From the cell containing the given text, extract its center point as (x, y) coordinate. 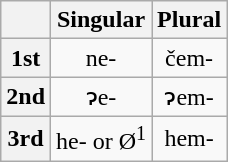
Singular (102, 20)
he- or Ø1 (102, 138)
čem- (190, 58)
Plural (190, 20)
ne- (102, 58)
2nd (26, 97)
1st (26, 58)
hem- (190, 138)
ɂem- (190, 97)
ɂe- (102, 97)
3rd (26, 138)
